Scan for the cell matching the given text and deliver its (x, y) coordinate at center. 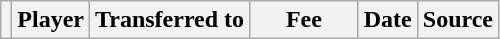
Player (51, 20)
Date (388, 20)
Fee (304, 20)
Source (458, 20)
Transferred to (170, 20)
